Return [X, Y] of the center of cell containing provided text 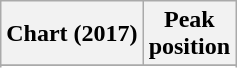
Peakposition [189, 34]
Chart (2017) [72, 34]
